Determine the [X, Y] coordinate at the center of the cell enclosing the given text.  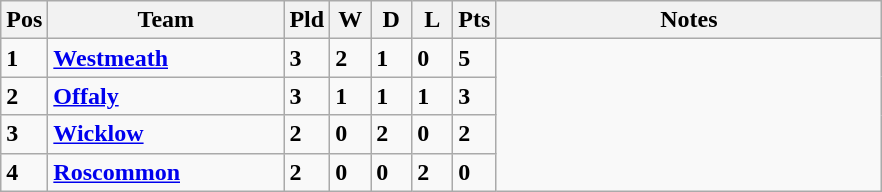
D [392, 20]
Pos [24, 20]
Westmeath [166, 58]
Notes [689, 20]
Pts [474, 20]
W [350, 20]
Offaly [166, 96]
Roscommon [166, 172]
Pld [307, 20]
4 [24, 172]
Team [166, 20]
Wicklow [166, 134]
5 [474, 58]
L [432, 20]
